Determine the [x, y] coordinate at the center of the cell enclosing the given text.  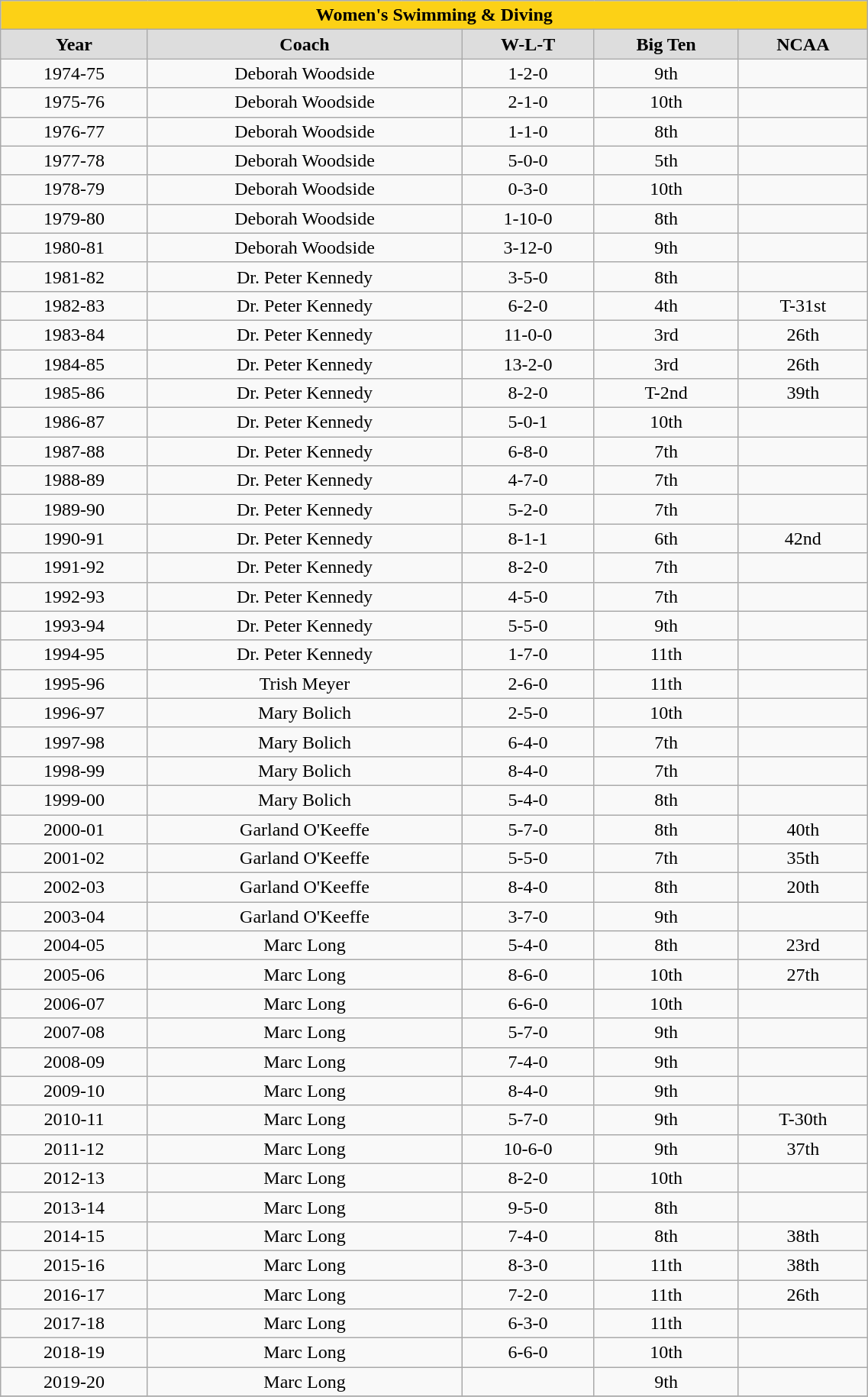
Coach [304, 44]
Trish Meyer [304, 684]
20th [803, 888]
27th [803, 975]
6-4-0 [528, 742]
8-6-0 [528, 975]
0-3-0 [528, 189]
1996-97 [74, 713]
1992-93 [74, 597]
6-8-0 [528, 451]
42nd [803, 538]
1-10-0 [528, 218]
2019-20 [74, 1382]
4th [666, 306]
3-5-0 [528, 276]
3-12-0 [528, 247]
1976-77 [74, 131]
5-0-1 [528, 422]
1-1-0 [528, 131]
5-0-0 [528, 160]
1978-79 [74, 189]
10-6-0 [528, 1149]
1984-85 [74, 364]
4-7-0 [528, 480]
1975-76 [74, 102]
11-0-0 [528, 335]
1981-82 [74, 276]
2012-13 [74, 1178]
Big Ten [666, 44]
35th [803, 859]
5-2-0 [528, 509]
1983-84 [74, 335]
2014-15 [74, 1236]
37th [803, 1149]
2016-17 [74, 1295]
1-7-0 [528, 655]
7-2-0 [528, 1295]
4-5-0 [528, 597]
2018-19 [74, 1353]
3-7-0 [528, 917]
1993-94 [74, 626]
6th [666, 538]
2001-02 [74, 859]
Women's Swimming & Diving [434, 15]
1985-86 [74, 393]
2008-09 [74, 1062]
Year [74, 44]
2006-07 [74, 1004]
8-1-1 [528, 538]
9-5-0 [528, 1207]
2002-03 [74, 888]
2000-01 [74, 829]
1995-96 [74, 684]
2-1-0 [528, 102]
2015-16 [74, 1265]
2007-08 [74, 1033]
2017-18 [74, 1324]
2013-14 [74, 1207]
6-3-0 [528, 1324]
1998-99 [74, 771]
T-30th [803, 1120]
1988-89 [74, 480]
NCAA [803, 44]
5th [666, 160]
2011-12 [74, 1149]
13-2-0 [528, 364]
1997-98 [74, 742]
2004-05 [74, 946]
23rd [803, 946]
8-3-0 [528, 1265]
1979-80 [74, 218]
1999-00 [74, 800]
1982-83 [74, 306]
1991-92 [74, 568]
40th [803, 829]
2010-11 [74, 1120]
39th [803, 393]
1974-75 [74, 73]
1980-81 [74, 247]
2-6-0 [528, 684]
2-5-0 [528, 713]
1990-91 [74, 538]
6-2-0 [528, 306]
1986-87 [74, 422]
1-2-0 [528, 73]
1994-95 [74, 655]
T-31st [803, 306]
2003-04 [74, 917]
1989-90 [74, 509]
W-L-T [528, 44]
1987-88 [74, 451]
T-2nd [666, 393]
1977-78 [74, 160]
2005-06 [74, 975]
2009-10 [74, 1091]
